Extract the (x, y) coordinate from the center of the cell holding the provided text.  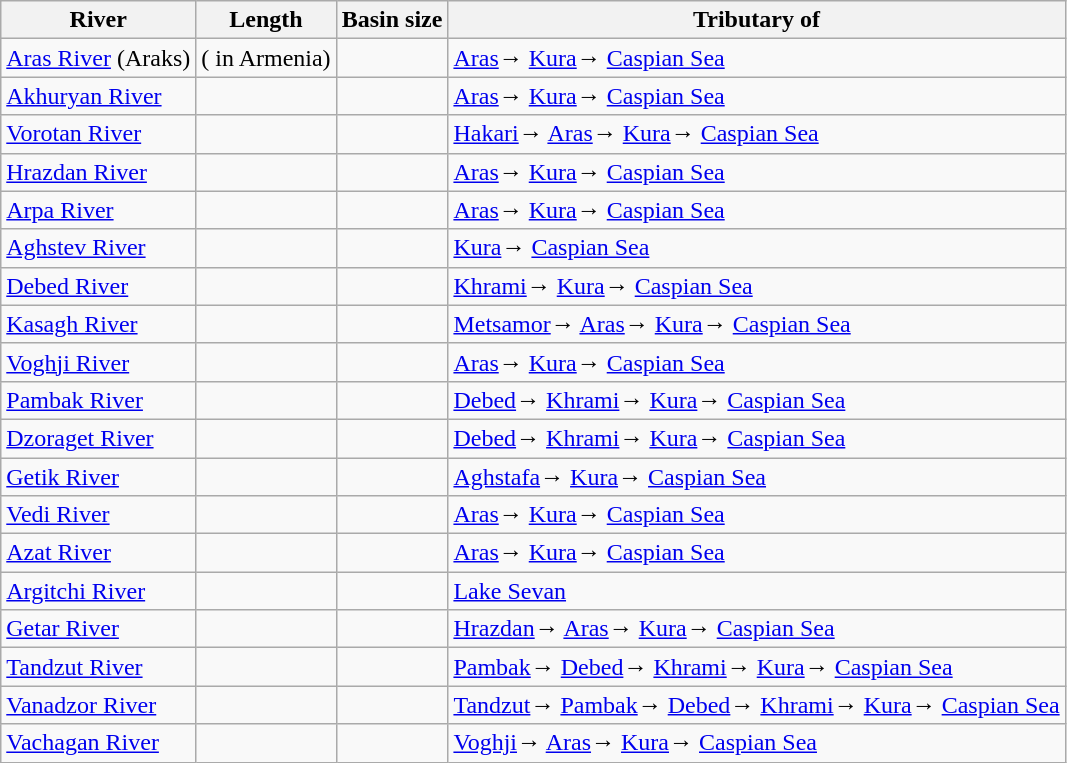
Lake Sevan (756, 591)
Getik River (98, 477)
Argitchi River (98, 591)
Khrami→ Kura→ Caspian Sea (756, 286)
Vanadzor River (98, 705)
River (98, 20)
Vorotan River (98, 134)
Azat River (98, 553)
Basin size (392, 20)
Pambak River (98, 400)
Dzoraget River (98, 438)
Voghji River (98, 362)
Hrazdan River (98, 172)
Arpa River (98, 210)
Debed River (98, 286)
( in Armenia) (266, 58)
Getar River (98, 629)
Hakari→ Aras→ Kura→ Caspian Sea (756, 134)
Voghji→ Aras→ Kura→ Caspian Sea (756, 743)
Kura→ Caspian Sea (756, 248)
Pambak→ Debed→ Khrami→ Kura→ Caspian Sea (756, 667)
Tandzut River (98, 667)
Hrazdan→ Aras→ Kura→ Caspian Sea (756, 629)
Akhuryan River (98, 96)
Metsamor→ Aras→ Kura→ Caspian Sea (756, 324)
Tributary of (756, 20)
Vachagan River (98, 743)
Aghstev River (98, 248)
Kasagh River (98, 324)
Length (266, 20)
Aghstafa→ Kura→ Caspian Sea (756, 477)
Vedi River (98, 515)
Aras River (Araks) (98, 58)
Tandzut→ Pambak→ Debed→ Khrami→ Kura→ Caspian Sea (756, 705)
